Determine the (x, y) coordinate at the center of the cell enclosing the given text.  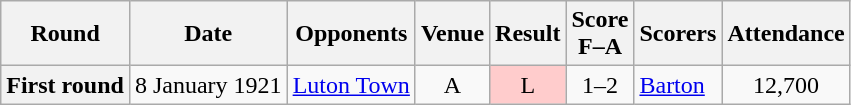
Date (208, 34)
Venue (452, 34)
Luton Town (351, 85)
Opponents (351, 34)
Round (66, 34)
Attendance (786, 34)
Barton (678, 85)
8 January 1921 (208, 85)
Scorers (678, 34)
12,700 (786, 85)
A (452, 85)
ScoreF–A (600, 34)
1–2 (600, 85)
L (528, 85)
First round (66, 85)
Result (528, 34)
